For the text-containing cell, return its midpoint in (X, Y) coordinate format. 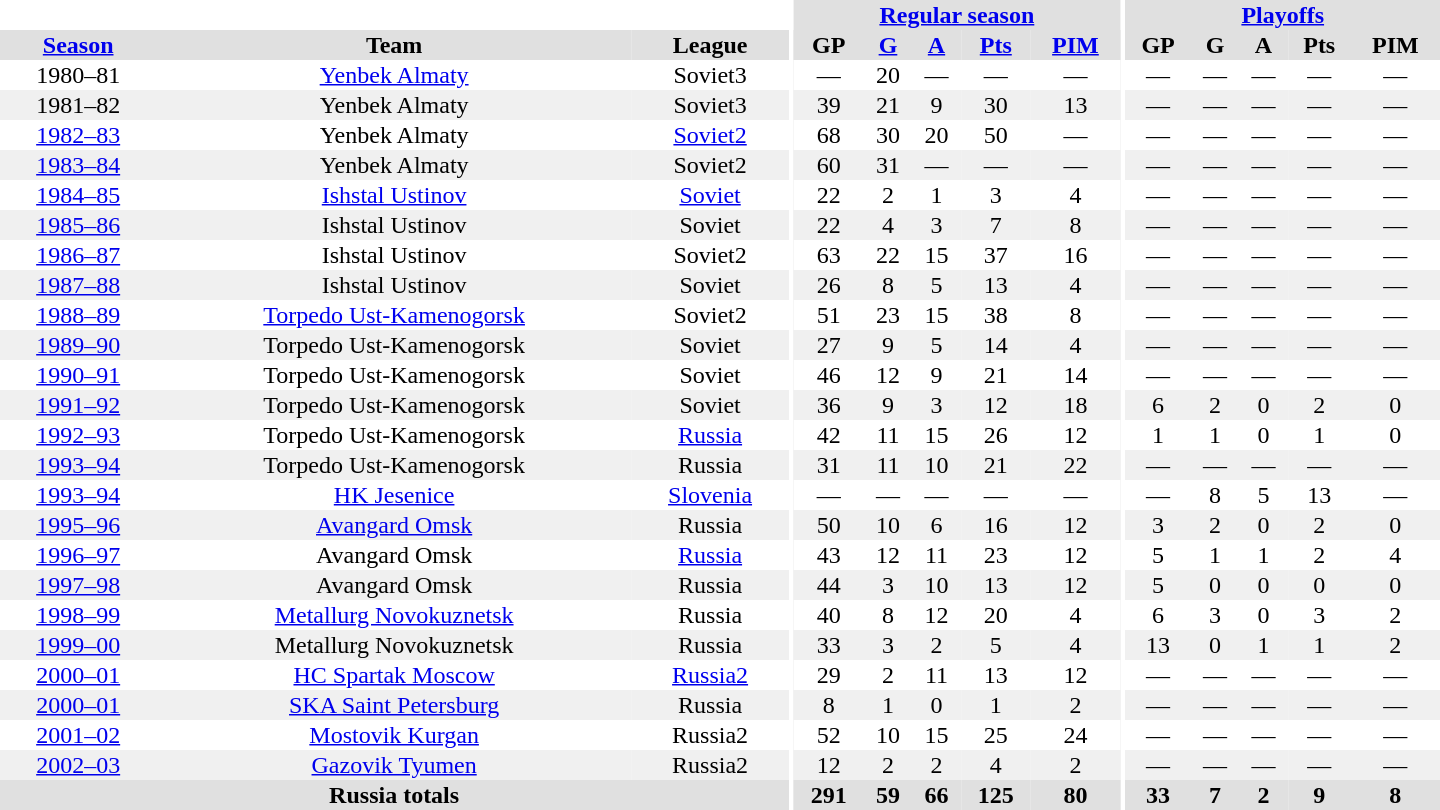
51 (829, 315)
2001–02 (78, 735)
1997–98 (78, 585)
39 (829, 105)
1984–85 (78, 195)
Season (78, 45)
1986–87 (78, 255)
League (710, 45)
25 (996, 735)
66 (936, 795)
1992–93 (78, 435)
44 (829, 585)
46 (829, 375)
Gazovik Tyumen (394, 765)
1987–88 (78, 285)
68 (829, 135)
1980–81 (78, 75)
43 (829, 555)
1996–97 (78, 555)
Playoffs (1282, 15)
HK Jesenice (394, 495)
HC Spartak Moscow (394, 675)
24 (1076, 735)
42 (829, 435)
80 (1076, 795)
1982–83 (78, 135)
37 (996, 255)
125 (996, 795)
1988–89 (78, 315)
Russia totals (394, 795)
291 (829, 795)
SKA Saint Petersburg (394, 705)
18 (1076, 405)
40 (829, 615)
Mostovik Kurgan (394, 735)
2002–03 (78, 765)
29 (829, 675)
1989–90 (78, 345)
Team (394, 45)
1999–00 (78, 645)
1981–82 (78, 105)
1998–99 (78, 615)
36 (829, 405)
60 (829, 165)
1985–86 (78, 225)
1995–96 (78, 525)
52 (829, 735)
Regular season (957, 15)
63 (829, 255)
1983–84 (78, 165)
27 (829, 345)
Slovenia (710, 495)
59 (888, 795)
1990–91 (78, 375)
38 (996, 315)
1991–92 (78, 405)
